Return [X, Y] of the center of cell containing provided text 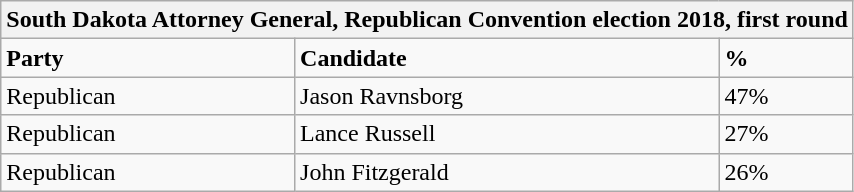
27% [786, 134]
% [786, 58]
Jason Ravnsborg [508, 96]
Candidate [508, 58]
South Dakota Attorney General, Republican Convention election 2018, first round [428, 20]
Party [148, 58]
John Fitzgerald [508, 172]
47% [786, 96]
26% [786, 172]
Lance Russell [508, 134]
